For the text-containing cell, return its midpoint in (x, y) coordinate format. 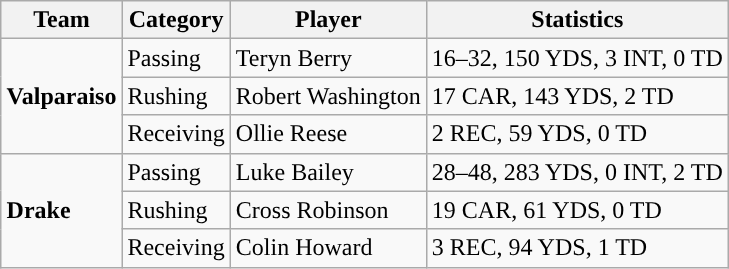
Valparaiso (62, 96)
3 REC, 94 YDS, 1 TD (577, 248)
28–48, 283 YDS, 0 INT, 2 TD (577, 172)
2 REC, 59 YDS, 0 TD (577, 134)
19 CAR, 61 YDS, 0 TD (577, 210)
Teryn Berry (328, 58)
Player (328, 20)
Luke Bailey (328, 172)
Category (176, 20)
Robert Washington (328, 96)
17 CAR, 143 YDS, 2 TD (577, 96)
Colin Howard (328, 248)
Team (62, 20)
Ollie Reese (328, 134)
Drake (62, 210)
16–32, 150 YDS, 3 INT, 0 TD (577, 58)
Cross Robinson (328, 210)
Statistics (577, 20)
